Search for the cell housing the specified text and yield its (X, Y) center coordinate. 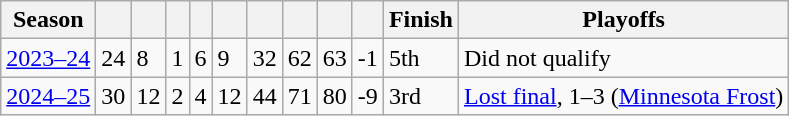
44 (264, 96)
2023–24 (48, 58)
2 (178, 96)
1 (178, 58)
3rd (420, 96)
62 (300, 58)
9 (230, 58)
Finish (420, 20)
63 (334, 58)
71 (300, 96)
Playoffs (623, 20)
Lost final, 1–3 (Minnesota Frost) (623, 96)
4 (200, 96)
-1 (368, 58)
-9 (368, 96)
32 (264, 58)
2024–25 (48, 96)
80 (334, 96)
30 (114, 96)
Season (48, 20)
Did not qualify (623, 58)
24 (114, 58)
6 (200, 58)
5th (420, 58)
8 (148, 58)
